Locate the cell with the specified text and output its [x, y] center coordinate. 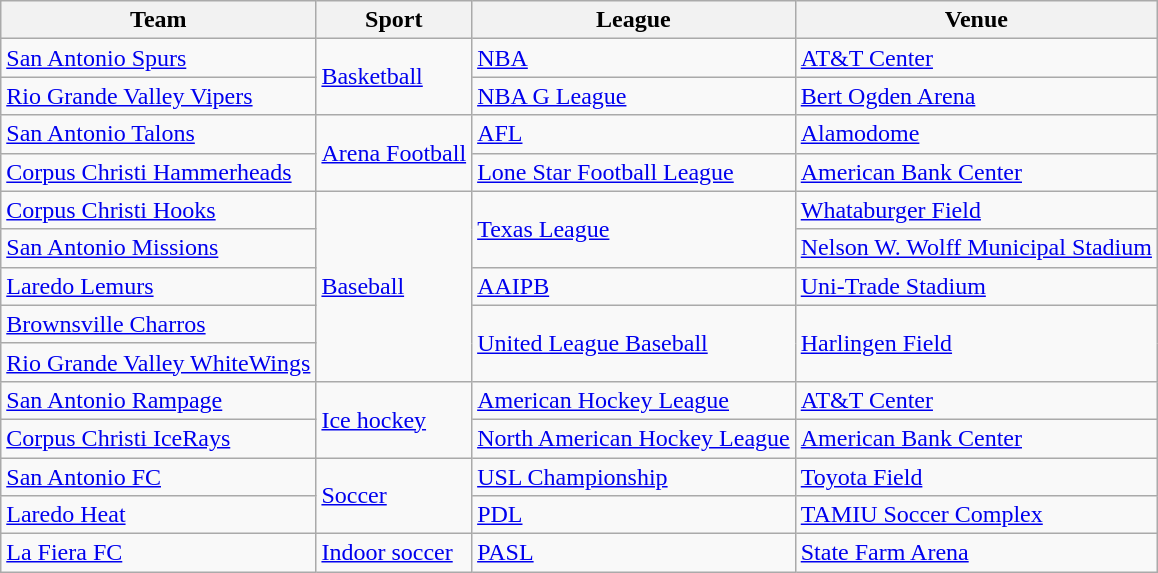
Ice hockey [394, 419]
TAMIU Soccer Complex [976, 515]
Team [158, 20]
United League Baseball [634, 343]
USL Championship [634, 477]
Venue [976, 20]
Brownsville Charros [158, 324]
State Farm Arena [976, 553]
North American Hockey League [634, 438]
Uni-Trade Stadium [976, 286]
NBA [634, 58]
San Antonio FC [158, 477]
Corpus Christi Hooks [158, 210]
Laredo Heat [158, 515]
San Antonio Talons [158, 134]
Indoor soccer [394, 553]
NBA G League [634, 96]
La Fiera FC [158, 553]
Baseball [394, 286]
Bert Ogden Arena [976, 96]
Toyota Field [976, 477]
Rio Grande Valley WhiteWings [158, 362]
Soccer [394, 496]
League [634, 20]
AAIPB [634, 286]
Texas League [634, 229]
Corpus Christi Hammerheads [158, 172]
Arena Football [394, 153]
Basketball [394, 77]
Alamodome [976, 134]
American Hockey League [634, 400]
Laredo Lemurs [158, 286]
Harlingen Field [976, 343]
Sport [394, 20]
Nelson W. Wolff Municipal Stadium [976, 248]
Corpus Christi IceRays [158, 438]
PDL [634, 515]
San Antonio Missions [158, 248]
San Antonio Spurs [158, 58]
Whataburger Field [976, 210]
AFL [634, 134]
Rio Grande Valley Vipers [158, 96]
Lone Star Football League [634, 172]
PASL [634, 553]
San Antonio Rampage [158, 400]
